Extract the (x, y) coordinate from the center of the cell holding the provided text.  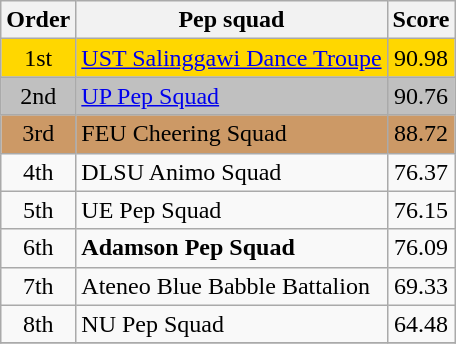
8th (38, 324)
3rd (38, 134)
88.72 (421, 134)
7th (38, 286)
Pep squad (232, 20)
90.76 (421, 96)
76.15 (421, 210)
1st (38, 58)
Order (38, 20)
64.48 (421, 324)
NU Pep Squad (232, 324)
2nd (38, 96)
76.09 (421, 248)
6th (38, 248)
Ateneo Blue Babble Battalion (232, 286)
UP Pep Squad (232, 96)
Score (421, 20)
69.33 (421, 286)
5th (38, 210)
Adamson Pep Squad (232, 248)
4th (38, 172)
76.37 (421, 172)
DLSU Animo Squad (232, 172)
UE Pep Squad (232, 210)
90.98 (421, 58)
FEU Cheering Squad (232, 134)
UST Salinggawi Dance Troupe (232, 58)
